From the cell containing the given text, extract its center point as (x, y) coordinate. 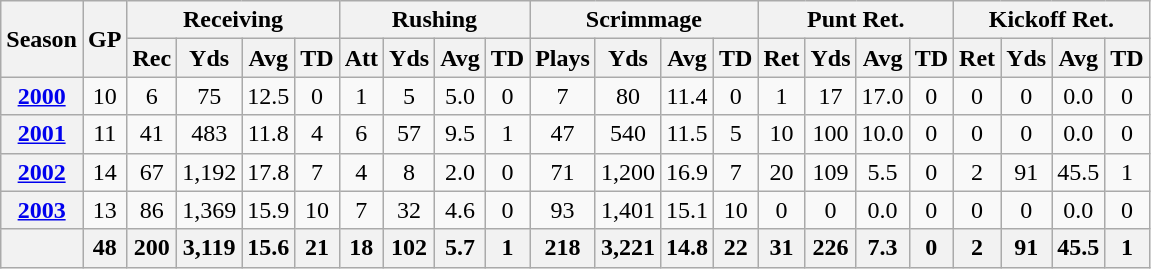
4.6 (460, 210)
41 (152, 134)
17.8 (268, 172)
11 (104, 134)
218 (563, 248)
32 (410, 210)
540 (628, 134)
3,221 (628, 248)
7.3 (882, 248)
71 (563, 172)
80 (628, 96)
12.5 (268, 96)
18 (361, 248)
Rec (152, 58)
5.5 (882, 172)
109 (830, 172)
Plays (563, 58)
15.9 (268, 210)
5.7 (460, 248)
93 (563, 210)
13 (104, 210)
22 (736, 248)
3,119 (210, 248)
31 (782, 248)
47 (563, 134)
9.5 (460, 134)
Kickoff Ret. (1052, 20)
67 (152, 172)
14 (104, 172)
21 (317, 248)
5.0 (460, 96)
8 (410, 172)
15.1 (686, 210)
11.8 (268, 134)
86 (152, 210)
Season (42, 39)
20 (782, 172)
2003 (42, 210)
100 (830, 134)
2.0 (460, 172)
Punt Ret. (856, 20)
Scrimmage (644, 20)
11.4 (686, 96)
57 (410, 134)
75 (210, 96)
200 (152, 248)
1,192 (210, 172)
Att (361, 58)
11.5 (686, 134)
17.0 (882, 96)
2000 (42, 96)
GP (104, 39)
1,200 (628, 172)
16.9 (686, 172)
102 (410, 248)
48 (104, 248)
2002 (42, 172)
483 (210, 134)
17 (830, 96)
2001 (42, 134)
1,401 (628, 210)
226 (830, 248)
1,369 (210, 210)
Receiving (233, 20)
10.0 (882, 134)
15.6 (268, 248)
Rushing (434, 20)
14.8 (686, 248)
